Output the [x, y] coordinate of the center of the cell containing the given text.  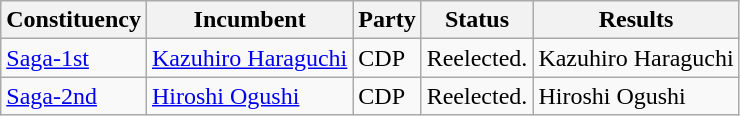
Status [477, 20]
Incumbent [249, 20]
Saga-1st [74, 58]
Party [387, 20]
Constituency [74, 20]
Saga-2nd [74, 96]
Results [636, 20]
